Pinpoint the cell where the given text exists, returning its [x, y] midpoint coordinate. 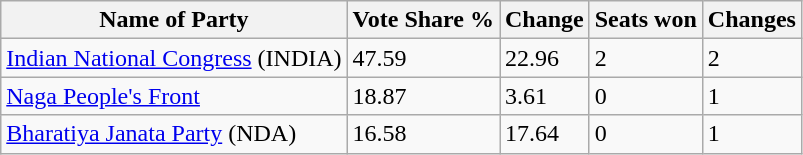
47.59 [423, 58]
17.64 [545, 134]
22.96 [545, 58]
16.58 [423, 134]
Naga People's Front [174, 96]
Bharatiya Janata Party (NDA) [174, 134]
Name of Party [174, 20]
3.61 [545, 96]
Seats won [646, 20]
Indian National Congress (INDIA) [174, 58]
Changes [752, 20]
18.87 [423, 96]
Change [545, 20]
Vote Share % [423, 20]
